Extract the (x, y) coordinate from the center of the cell holding the provided text.  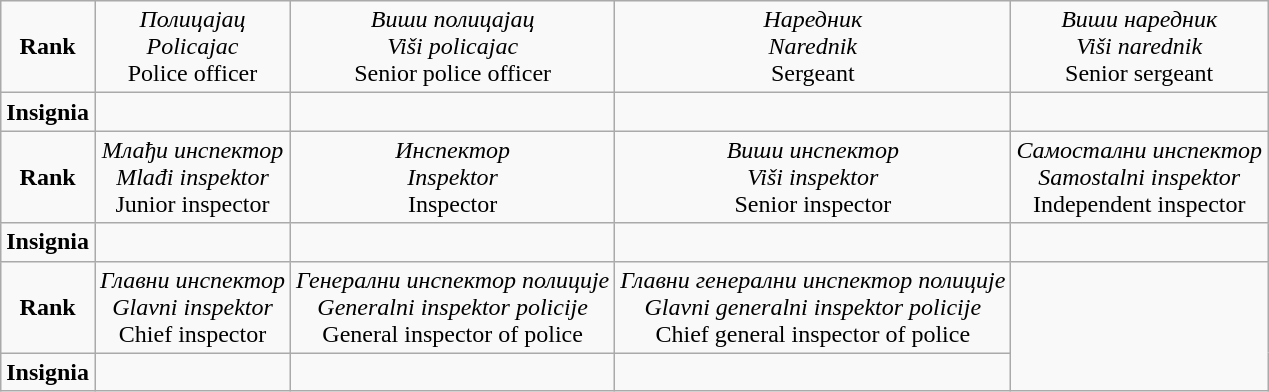
Генерални инспектор полицијеGeneralni inspektor policijeGeneral inspector of police (453, 307)
НаредникNarednikSergeant (813, 47)
Млађи инспекторMlađi inspektorJunior inspector (193, 177)
Виши наредникViši narednikSenior sergeant (1140, 47)
Главни генерални инспектор полицијеGlavni generalni inspektor policijeChief general inspector of police (813, 307)
Виши полицајацViši policajacSenior police officer (453, 47)
Самостални инспекторSamostalni inspektorIndependent inspector (1140, 177)
Виши инспекторViši inspektorSenior inspector (813, 177)
Главни инспекторGlavni inspektorChief inspector (193, 307)
ИнспекторInspektorInspector (453, 177)
ПолицајацPolicajacPolice officer (193, 47)
